From the cell containing the given text, extract its center point as [x, y] coordinate. 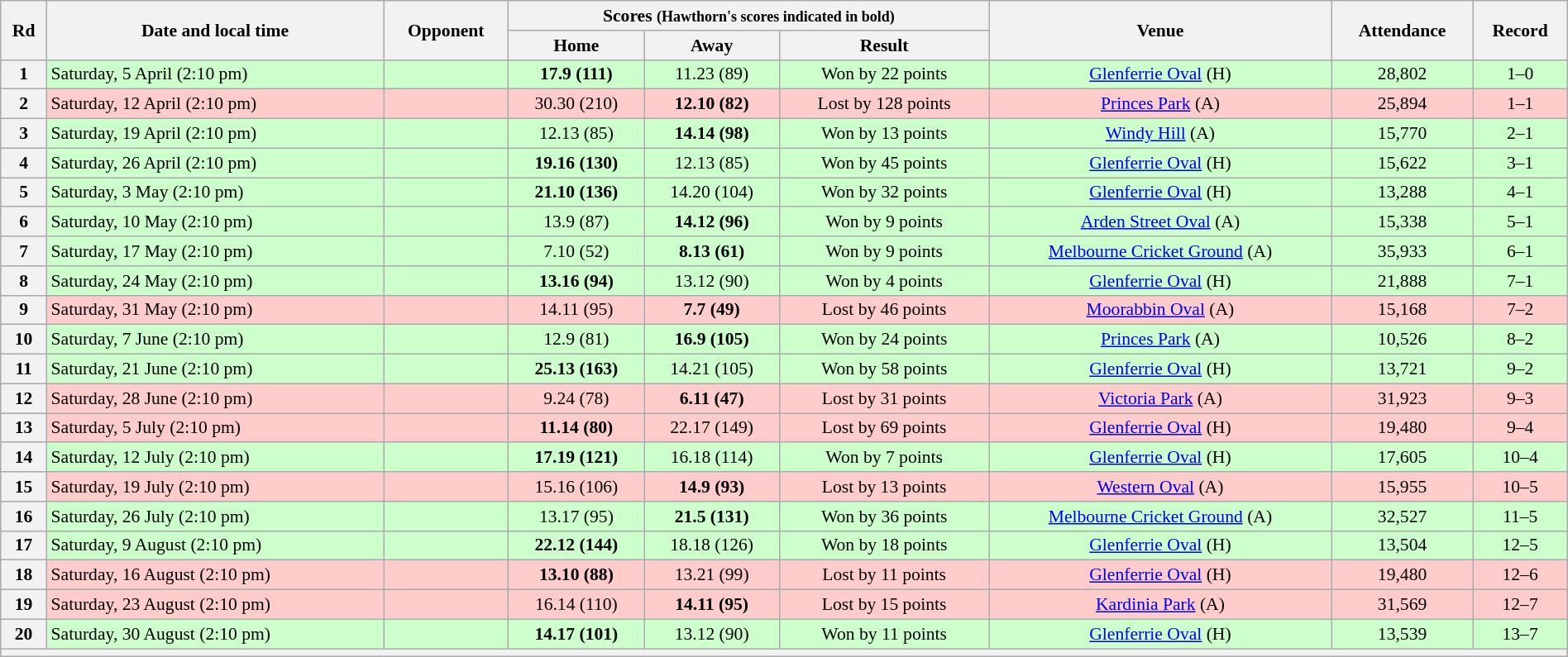
14.20 (104) [712, 193]
1–0 [1520, 74]
Saturday, 19 April (2:10 pm) [215, 134]
5–1 [1520, 222]
Won by 32 points [883, 193]
Won by 36 points [883, 517]
9–2 [1520, 369]
21.10 (136) [576, 193]
5 [24, 193]
11.14 (80) [576, 428]
25,894 [1403, 104]
17.19 (121) [576, 458]
7.10 (52) [576, 251]
Won by 18 points [883, 545]
Saturday, 5 April (2:10 pm) [215, 74]
Lost by 31 points [883, 398]
4–1 [1520, 193]
14.21 (105) [712, 369]
Lost by 128 points [883, 104]
19.16 (130) [576, 163]
Lost by 46 points [883, 310]
Saturday, 10 May (2:10 pm) [215, 222]
7 [24, 251]
16 [24, 517]
12 [24, 398]
30.30 (210) [576, 104]
9.24 (78) [576, 398]
Saturday, 12 April (2:10 pm) [215, 104]
18.18 (126) [712, 545]
6.11 (47) [712, 398]
1–1 [1520, 104]
9–4 [1520, 428]
13.21 (99) [712, 575]
10,526 [1403, 340]
14.14 (98) [712, 134]
Record [1520, 30]
Saturday, 23 August (2:10 pm) [215, 605]
18 [24, 575]
13,504 [1403, 545]
22.17 (149) [712, 428]
16.18 (114) [712, 458]
Saturday, 17 May (2:10 pm) [215, 251]
13,721 [1403, 369]
6 [24, 222]
11.23 (89) [712, 74]
Opponent [447, 30]
Won by 24 points [883, 340]
21,888 [1403, 281]
13,539 [1403, 634]
17 [24, 545]
Won by 58 points [883, 369]
Away [712, 45]
8 [24, 281]
15,770 [1403, 134]
Saturday, 5 July (2:10 pm) [215, 428]
Saturday, 28 June (2:10 pm) [215, 398]
12–6 [1520, 575]
Kardinia Park (A) [1160, 605]
6–1 [1520, 251]
Saturday, 19 July (2:10 pm) [215, 487]
13.17 (95) [576, 517]
Venue [1160, 30]
31,569 [1403, 605]
14.9 (93) [712, 487]
14.12 (96) [712, 222]
Rd [24, 30]
13 [24, 428]
13.16 (94) [576, 281]
20 [24, 634]
17,605 [1403, 458]
Won by 45 points [883, 163]
Won by 7 points [883, 458]
Scores (Hawthorn's scores indicated in bold) [749, 16]
2 [24, 104]
21.5 (131) [712, 517]
3–1 [1520, 163]
Lost by 13 points [883, 487]
28,802 [1403, 74]
19 [24, 605]
13–7 [1520, 634]
Result [883, 45]
Saturday, 12 July (2:10 pm) [215, 458]
8–2 [1520, 340]
13.10 (88) [576, 575]
32,527 [1403, 517]
Won by 13 points [883, 134]
Saturday, 16 August (2:10 pm) [215, 575]
10–5 [1520, 487]
11 [24, 369]
22.12 (144) [576, 545]
Home [576, 45]
12.9 (81) [576, 340]
13,288 [1403, 193]
25.13 (163) [576, 369]
Saturday, 3 May (2:10 pm) [215, 193]
Saturday, 24 May (2:10 pm) [215, 281]
15.16 (106) [576, 487]
10 [24, 340]
1 [24, 74]
4 [24, 163]
12–7 [1520, 605]
Arden Street Oval (A) [1160, 222]
7–2 [1520, 310]
Saturday, 31 May (2:10 pm) [215, 310]
16.9 (105) [712, 340]
Western Oval (A) [1160, 487]
Saturday, 26 April (2:10 pm) [215, 163]
Windy Hill (A) [1160, 134]
Lost by 69 points [883, 428]
16.14 (110) [576, 605]
Moorabbin Oval (A) [1160, 310]
Won by 22 points [883, 74]
12.10 (82) [712, 104]
Lost by 15 points [883, 605]
17.9 (111) [576, 74]
14.17 (101) [576, 634]
Saturday, 30 August (2:10 pm) [215, 634]
15,622 [1403, 163]
7–1 [1520, 281]
8.13 (61) [712, 251]
12–5 [1520, 545]
7.7 (49) [712, 310]
31,923 [1403, 398]
Attendance [1403, 30]
Date and local time [215, 30]
15,168 [1403, 310]
15 [24, 487]
Won by 4 points [883, 281]
15,955 [1403, 487]
35,933 [1403, 251]
15,338 [1403, 222]
13.9 (87) [576, 222]
Saturday, 9 August (2:10 pm) [215, 545]
Saturday, 7 June (2:10 pm) [215, 340]
Saturday, 26 July (2:10 pm) [215, 517]
Saturday, 21 June (2:10 pm) [215, 369]
Victoria Park (A) [1160, 398]
Won by 11 points [883, 634]
9–3 [1520, 398]
11–5 [1520, 517]
2–1 [1520, 134]
Lost by 11 points [883, 575]
9 [24, 310]
14 [24, 458]
10–4 [1520, 458]
3 [24, 134]
